Pinpoint the cell where the given text exists, returning its (x, y) midpoint coordinate. 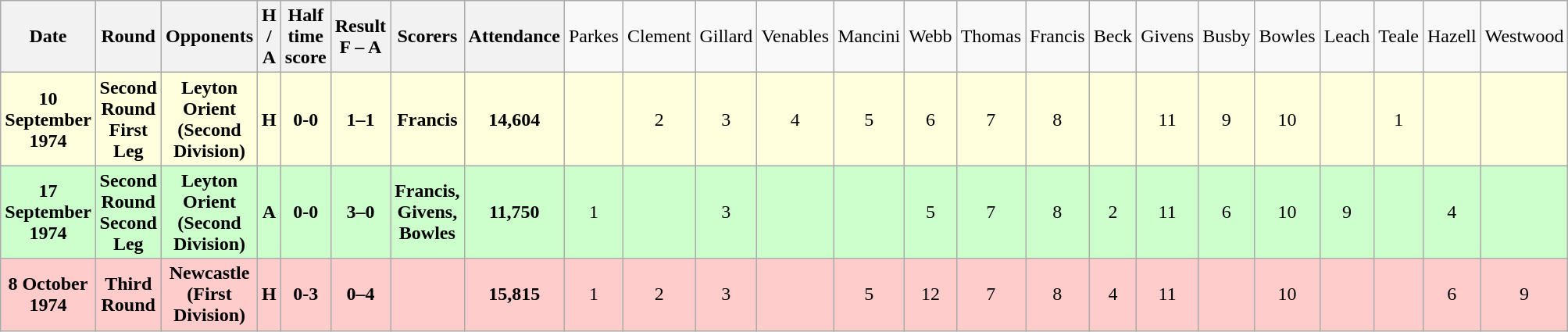
Hazell (1452, 37)
14,604 (514, 119)
Attendance (514, 37)
Teale (1398, 37)
Webb (930, 37)
Date (48, 37)
8 October 1974 (48, 295)
Parkes (594, 37)
15,815 (514, 295)
3–0 (360, 212)
Bowles (1288, 37)
Mancini (869, 37)
Thomas (991, 37)
12 (930, 295)
Busby (1227, 37)
Beck (1113, 37)
Second Round First Leg (128, 119)
Half time score (305, 37)
Third Round (128, 295)
0-3 (305, 295)
Newcastle (First Division) (209, 295)
1–1 (360, 119)
10 September 1974 (48, 119)
Opponents (209, 37)
Gillard (727, 37)
Givens (1167, 37)
H / A (270, 37)
11,750 (514, 212)
Scorers (427, 37)
0–4 (360, 295)
Clement (659, 37)
Francis, Givens, Bowles (427, 212)
ResultF – A (360, 37)
Round (128, 37)
Venables (795, 37)
Leach (1347, 37)
Second Round Second Leg (128, 212)
Westwood (1524, 37)
17 September 1974 (48, 212)
A (270, 212)
